Determine the [x, y] coordinate at the center of the cell enclosing the given text.  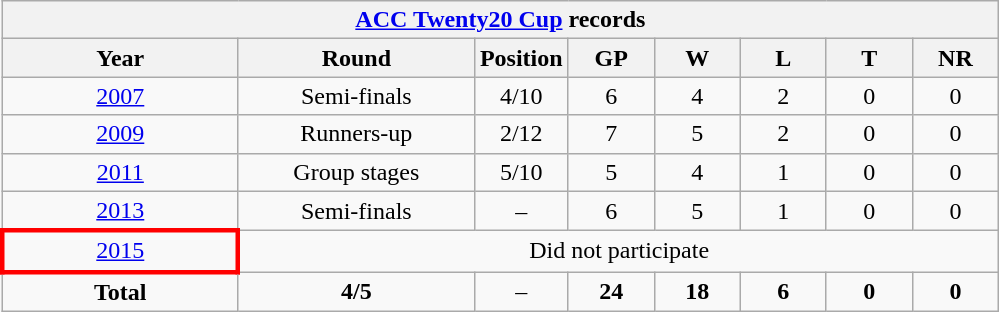
18 [697, 292]
ACC Twenty20 Cup records [500, 20]
2/12 [521, 134]
W [697, 58]
Did not participate [618, 252]
2013 [120, 211]
2007 [120, 96]
4/5 [356, 292]
Group stages [356, 172]
2011 [120, 172]
GP [611, 58]
Year [120, 58]
Total [120, 292]
L [783, 58]
7 [611, 134]
2015 [120, 252]
Round [356, 58]
24 [611, 292]
Runners-up [356, 134]
NR [955, 58]
4/10 [521, 96]
Position [521, 58]
2009 [120, 134]
T [869, 58]
5/10 [521, 172]
